Identify which cell holds the provided text, then report its (x, y) central coordinate. 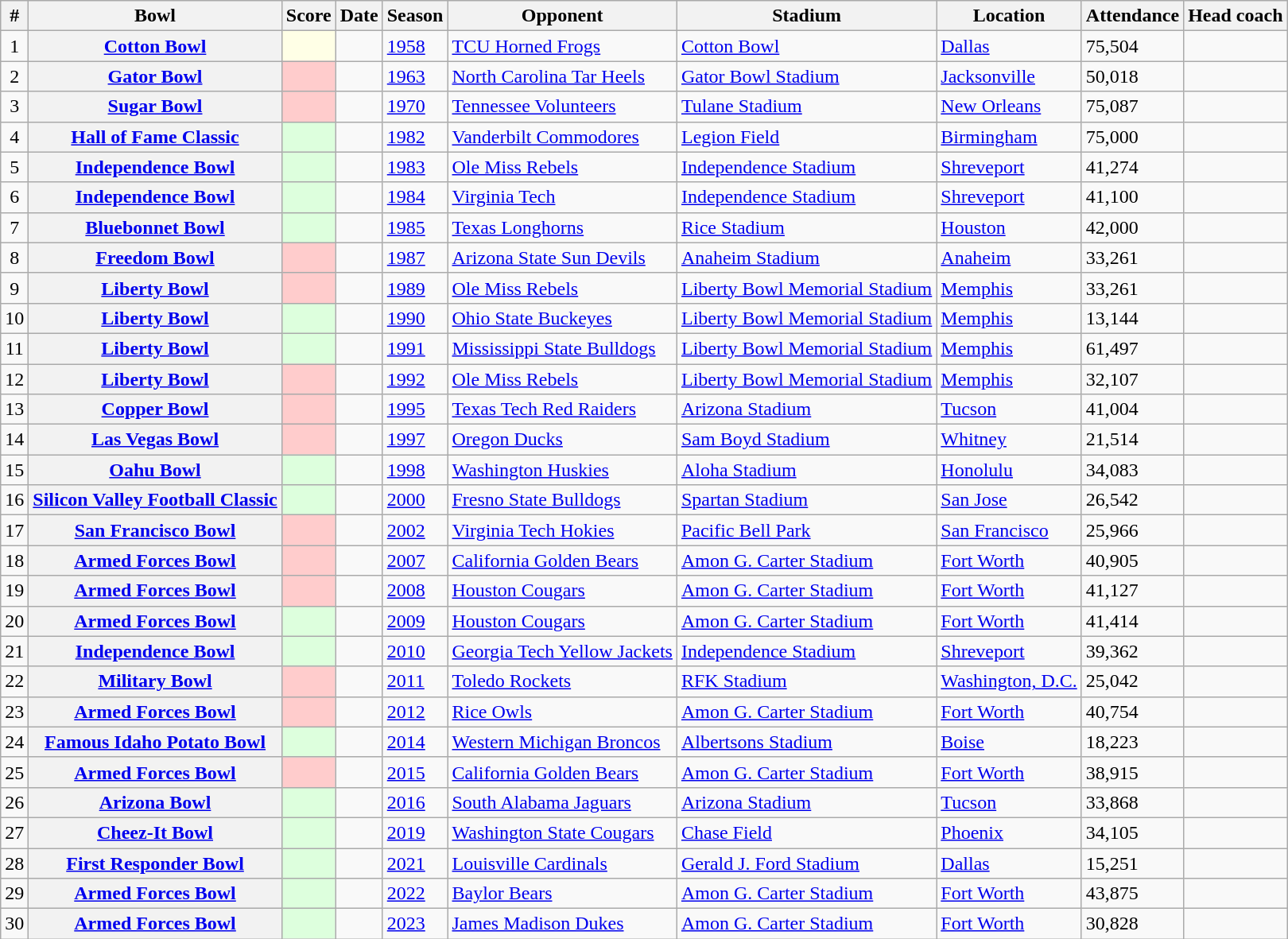
3 (14, 107)
2002 (415, 530)
1963 (415, 76)
Sugar Bowl (155, 107)
Tennessee Volunteers (562, 107)
2022 (415, 894)
Louisville Cardinals (562, 863)
1985 (415, 227)
41,414 (1132, 621)
San Jose (1009, 500)
6 (14, 197)
2019 (415, 832)
Gerald J. Ford Stadium (806, 863)
7 (14, 227)
2016 (415, 802)
24 (14, 742)
14 (14, 440)
Bluebonnet Bowl (155, 227)
16 (14, 500)
Birmingham (1009, 137)
Cheez-It Bowl (155, 832)
Season (415, 16)
Chase Field (806, 832)
Jacksonville (1009, 76)
2014 (415, 742)
Date (359, 16)
South Alabama Jaguars (562, 802)
9 (14, 288)
Sam Boyd Stadium (806, 440)
1970 (415, 107)
25,042 (1132, 681)
Whitney (1009, 440)
1958 (415, 46)
30,828 (1132, 924)
75,504 (1132, 46)
39,362 (1132, 651)
2008 (415, 591)
Washington State Cougars (562, 832)
Famous Idaho Potato Bowl (155, 742)
Anaheim Stadium (806, 258)
TCU Horned Frogs (562, 46)
Boise (1009, 742)
Oregon Ducks (562, 440)
Spartan Stadium (806, 500)
41,274 (1132, 167)
Toledo Rockets (562, 681)
34,105 (1132, 832)
RFK Stadium (806, 681)
Location (1009, 16)
North Carolina Tar Heels (562, 76)
2015 (415, 772)
26 (14, 802)
Copper Bowl (155, 409)
10 (14, 318)
2012 (415, 712)
Fresno State Bulldogs (562, 500)
Legion Field (806, 137)
15,251 (1132, 863)
Hall of Fame Classic (155, 137)
2 (14, 76)
Silicon Valley Football Classic (155, 500)
26,542 (1132, 500)
23 (14, 712)
First Responder Bowl (155, 863)
18,223 (1132, 742)
Texas Longhorns (562, 227)
22 (14, 681)
15 (14, 470)
19 (14, 591)
Arizona Bowl (155, 802)
Pacific Bell Park (806, 530)
40,754 (1132, 712)
San Francisco (1009, 530)
Texas Tech Red Raiders (562, 409)
Albertsons Stadium (806, 742)
1984 (415, 197)
2023 (415, 924)
38,915 (1132, 772)
1992 (415, 379)
41,100 (1132, 197)
33,868 (1132, 802)
1991 (415, 348)
1998 (415, 470)
21,514 (1132, 440)
Opponent (562, 16)
32,107 (1132, 379)
4 (14, 137)
Stadium (806, 16)
Bowl (155, 16)
James Madison Dukes (562, 924)
Score (308, 16)
Vanderbilt Commodores (562, 137)
Virginia Tech Hokies (562, 530)
30 (14, 924)
1989 (415, 288)
1997 (415, 440)
61,497 (1132, 348)
43,875 (1132, 894)
Honolulu (1009, 470)
Baylor Bears (562, 894)
Georgia Tech Yellow Jackets (562, 651)
25,966 (1132, 530)
Houston (1009, 227)
Gator Bowl (155, 76)
Arizona State Sun Devils (562, 258)
21 (14, 651)
Oahu Bowl (155, 470)
2000 (415, 500)
18 (14, 561)
12 (14, 379)
# (14, 16)
Aloha Stadium (806, 470)
Virginia Tech (562, 197)
Freedom Bowl (155, 258)
34,083 (1132, 470)
Las Vegas Bowl (155, 440)
42,000 (1132, 227)
40,905 (1132, 561)
75,087 (1132, 107)
San Francisco Bowl (155, 530)
Anaheim (1009, 258)
Phoenix (1009, 832)
17 (14, 530)
Ohio State Buckeyes (562, 318)
2011 (415, 681)
8 (14, 258)
Military Bowl (155, 681)
41,127 (1132, 591)
Attendance (1132, 16)
50,018 (1132, 76)
41,004 (1132, 409)
1990 (415, 318)
2021 (415, 863)
Washington, D.C. (1009, 681)
20 (14, 621)
1995 (415, 409)
75,000 (1132, 137)
13,144 (1132, 318)
Washington Huskies (562, 470)
Western Michigan Broncos (562, 742)
Tulane Stadium (806, 107)
2010 (415, 651)
1983 (415, 167)
Head coach (1236, 16)
New Orleans (1009, 107)
Rice Owls (562, 712)
28 (14, 863)
11 (14, 348)
1982 (415, 137)
Mississippi State Bulldogs (562, 348)
27 (14, 832)
25 (14, 772)
1987 (415, 258)
29 (14, 894)
2007 (415, 561)
13 (14, 409)
1 (14, 46)
5 (14, 167)
Gator Bowl Stadium (806, 76)
2009 (415, 621)
Rice Stadium (806, 227)
